For the text-containing cell, return its midpoint in [X, Y] coordinate format. 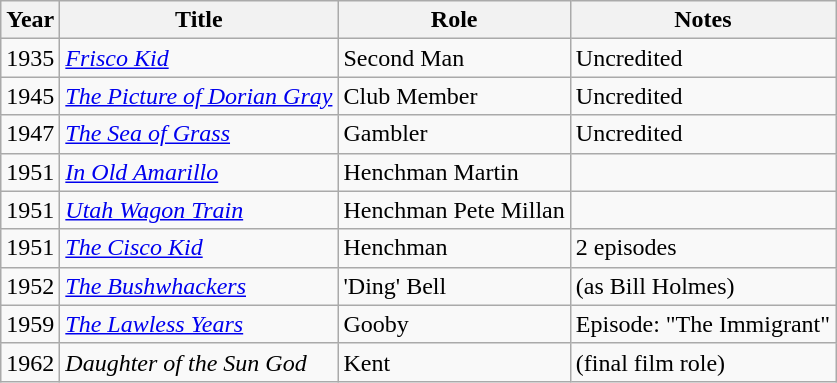
1952 [30, 286]
Utah Wagon Train [199, 210]
1945 [30, 96]
Henchman [454, 248]
Second Man [454, 58]
The Cisco Kid [199, 248]
The Picture of Dorian Gray [199, 96]
Gambler [454, 134]
In Old Amarillo [199, 172]
Henchman Martin [454, 172]
Henchman Pete Millan [454, 210]
Year [30, 20]
The Sea of Grass [199, 134]
2 episodes [702, 248]
Title [199, 20]
Notes [702, 20]
(as Bill Holmes) [702, 286]
Episode: "The Immigrant" [702, 324]
Kent [454, 362]
Club Member [454, 96]
1947 [30, 134]
1962 [30, 362]
Role [454, 20]
1935 [30, 58]
Frisco Kid [199, 58]
The Bushwhackers [199, 286]
1959 [30, 324]
The Lawless Years [199, 324]
(final film role) [702, 362]
'Ding' Bell [454, 286]
Daughter of the Sun God [199, 362]
Gooby [454, 324]
